Return (x, y) of the center of cell containing provided text 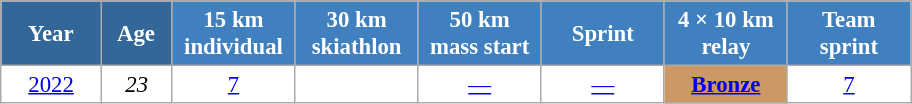
50 km mass start (480, 34)
23 (136, 85)
Bronze (726, 85)
30 km skiathlon (356, 34)
Team sprint (848, 34)
15 km individual (234, 34)
Sprint (602, 34)
4 × 10 km relay (726, 34)
2022 (52, 85)
Year (52, 34)
Age (136, 34)
